Pinpoint the cell where the given text exists, returning its (x, y) midpoint coordinate. 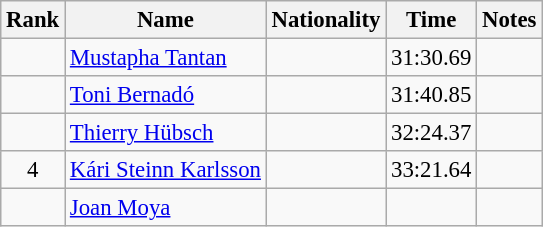
Notes (510, 20)
31:40.85 (432, 95)
Joan Moya (166, 208)
Toni Bernadó (166, 95)
32:24.37 (432, 133)
Time (432, 20)
4 (33, 170)
33:21.64 (432, 170)
Rank (33, 20)
Thierry Hübsch (166, 133)
Name (166, 20)
Kári Steinn Karlsson (166, 170)
Mustapha Tantan (166, 58)
31:30.69 (432, 58)
Nationality (326, 20)
